Extract the (x, y) coordinate from the center of the cell holding the provided text.  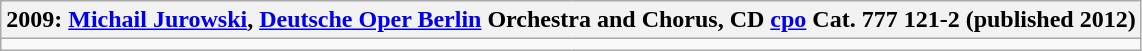
2009: Michail Jurowski, Deutsche Oper Berlin Orchestra and Chorus, CD cpo Cat. 777 121-2 (published 2012) (571, 20)
